Return the (x, y) coordinate for the center point of the cell that contains the specified text.  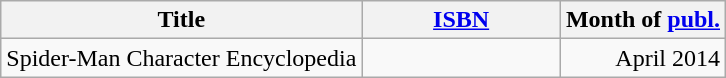
April 2014 (642, 58)
Spider-Man Character Encyclopedia (182, 58)
Title (182, 20)
ISBN (462, 20)
Month of publ. (642, 20)
